Find where the given text appears and provide that cell's center as (x, y) coordinate. 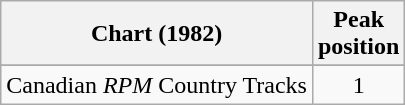
1 (358, 85)
Peakposition (358, 34)
Canadian RPM Country Tracks (157, 85)
Chart (1982) (157, 34)
